Locate the cell with the specified text and output its (X, Y) center coordinate. 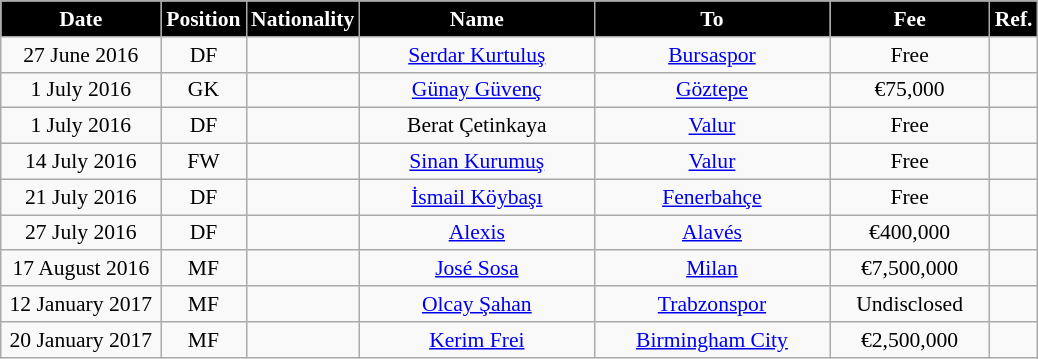
Kerim Frei (476, 340)
Alexis (476, 233)
14 July 2016 (81, 162)
12 January 2017 (81, 304)
Sinan Kurumuş (476, 162)
Olcay Şahan (476, 304)
Ref. (1014, 19)
Position (204, 19)
FW (204, 162)
Bursaspor (712, 55)
Berat Çetinkaya (476, 126)
Undisclosed (910, 304)
27 July 2016 (81, 233)
20 January 2017 (81, 340)
€400,000 (910, 233)
27 June 2016 (81, 55)
Milan (712, 269)
€75,000 (910, 90)
Serdar Kurtuluş (476, 55)
Trabzonspor (712, 304)
Name (476, 19)
İsmail Köybaşı (476, 197)
Birmingham City (712, 340)
€2,500,000 (910, 340)
GK (204, 90)
Göztepe (712, 90)
Günay Güvenç (476, 90)
21 July 2016 (81, 197)
José Sosa (476, 269)
Fee (910, 19)
€7,500,000 (910, 269)
Date (81, 19)
Nationality (302, 19)
To (712, 19)
Alavés (712, 233)
Fenerbahçe (712, 197)
17 August 2016 (81, 269)
